From the cell containing the given text, extract its center point as [x, y] coordinate. 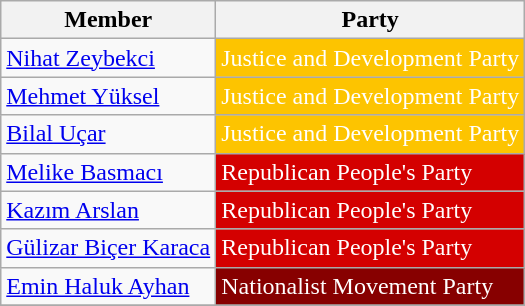
Member [108, 20]
Bilal Uçar [108, 134]
Emin Haluk Ayhan [108, 286]
Party [370, 20]
Nihat Zeybekci [108, 58]
Melike Basmacı [108, 172]
Nationalist Movement Party [370, 286]
Kazım Arslan [108, 210]
Mehmet Yüksel [108, 96]
Gülizar Biçer Karaca [108, 248]
